Extract the [X, Y] coordinate from the center of the cell holding the provided text.  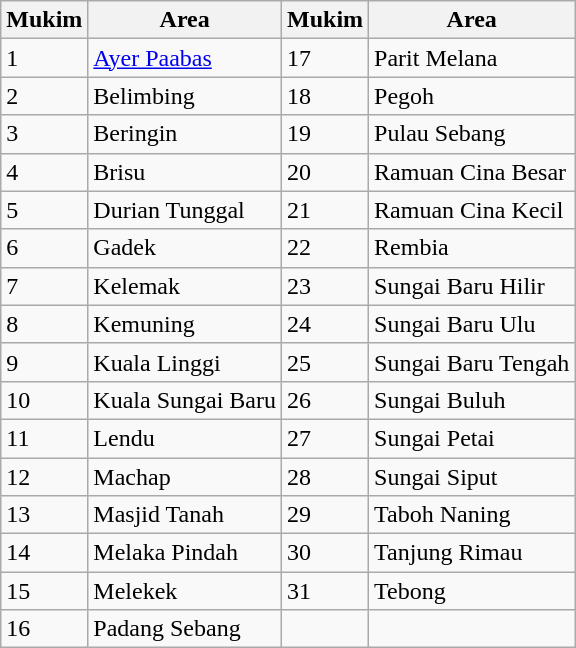
19 [326, 134]
21 [326, 210]
27 [326, 438]
24 [326, 324]
Parit Melana [472, 58]
15 [44, 591]
Melaka Pindah [185, 553]
3 [44, 134]
5 [44, 210]
7 [44, 286]
Pulau Sebang [472, 134]
Padang Sebang [185, 629]
26 [326, 400]
6 [44, 248]
12 [44, 477]
Sungai Baru Tengah [472, 362]
25 [326, 362]
Melekek [185, 591]
Ayer Paabas [185, 58]
Sungai Siput [472, 477]
13 [44, 515]
30 [326, 553]
Ramuan Cina Besar [472, 172]
Taboh Naning [472, 515]
9 [44, 362]
29 [326, 515]
Brisu [185, 172]
16 [44, 629]
2 [44, 96]
10 [44, 400]
11 [44, 438]
Durian Tunggal [185, 210]
Sungai Baru Ulu [472, 324]
Sungai Baru Hilir [472, 286]
Tebong [472, 591]
1 [44, 58]
Ramuan Cina Kecil [472, 210]
8 [44, 324]
Rembia [472, 248]
Lendu [185, 438]
4 [44, 172]
22 [326, 248]
Belimbing [185, 96]
20 [326, 172]
Masjid Tanah [185, 515]
Kelemak [185, 286]
Sungai Buluh [472, 400]
23 [326, 286]
28 [326, 477]
17 [326, 58]
Gadek [185, 248]
Beringin [185, 134]
Kemuning [185, 324]
Pegoh [472, 96]
18 [326, 96]
14 [44, 553]
Kuala Linggi [185, 362]
Kuala Sungai Baru [185, 400]
Sungai Petai [472, 438]
Tanjung Rimau [472, 553]
31 [326, 591]
Machap [185, 477]
